Search for the cell housing the specified text and yield its (X, Y) center coordinate. 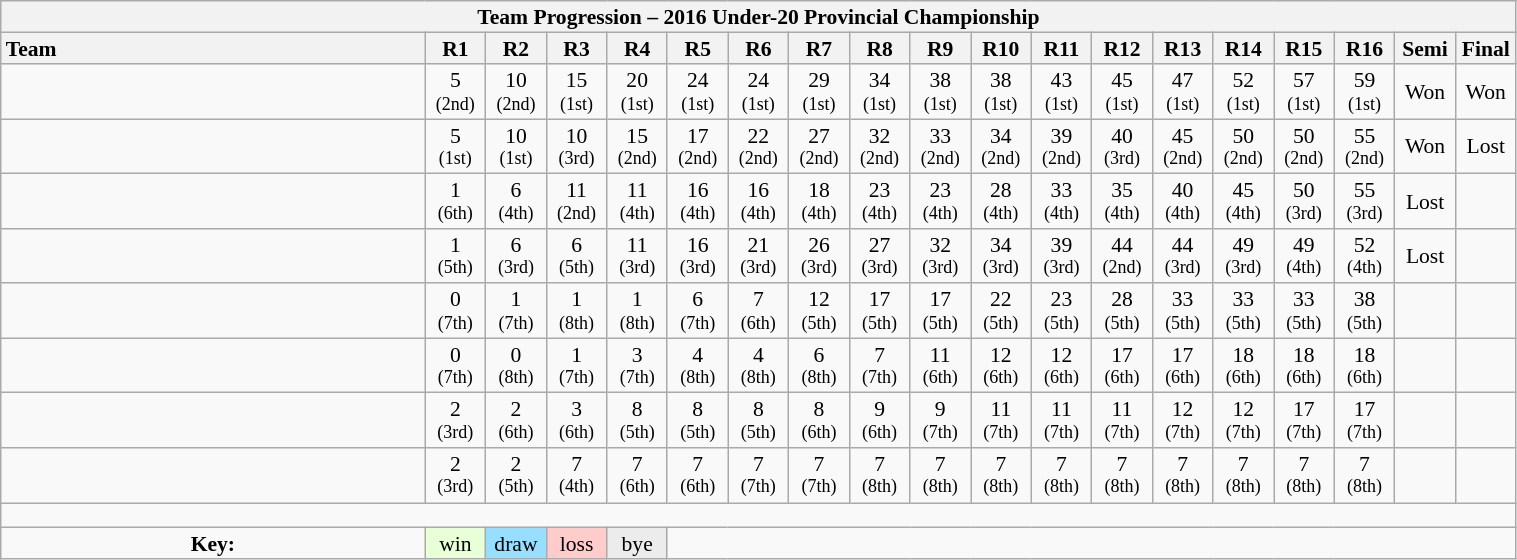
9 (6th) (880, 420)
59 (1st) (1364, 92)
Final (1486, 49)
52 (4th) (1364, 256)
R3 (576, 49)
35 (4th) (1122, 202)
5 (2nd) (456, 92)
33 (4th) (1062, 202)
17 (2nd) (698, 146)
R14 (1244, 49)
7 (4th) (576, 476)
47 (1st) (1182, 92)
R12 (1122, 49)
16 (3rd) (698, 256)
9 (7th) (940, 420)
10 (3rd) (576, 146)
10 (1st) (516, 146)
11 (2nd) (576, 202)
49 (3rd) (1244, 256)
50 (3rd) (1304, 202)
28 (5th) (1122, 312)
5 (1st) (456, 146)
39 (2nd) (1062, 146)
22 (2nd) (758, 146)
18 (4th) (820, 202)
draw (516, 544)
15 (2nd) (638, 146)
2 (6th) (516, 420)
52 (1st) (1244, 92)
R10 (1000, 49)
6 (8th) (820, 366)
R2 (516, 49)
11 (6th) (940, 366)
Key: (213, 544)
32 (3rd) (940, 256)
11 (3rd) (638, 256)
0 (8th) (516, 366)
R4 (638, 49)
bye (638, 544)
loss (576, 544)
40 (3rd) (1122, 146)
27 (2nd) (820, 146)
6 (5th) (576, 256)
44 (2nd) (1122, 256)
40 (4th) (1182, 202)
R1 (456, 49)
11 (4th) (638, 202)
45 (2nd) (1182, 146)
win (456, 544)
R8 (880, 49)
44 (3rd) (1182, 256)
49 (4th) (1304, 256)
29 (1st) (820, 92)
Team (213, 49)
34 (1st) (880, 92)
6 (4th) (516, 202)
10 (2nd) (516, 92)
57 (1st) (1304, 92)
R13 (1182, 49)
15 (1st) (576, 92)
R9 (940, 49)
55 (2nd) (1364, 146)
22 (5th) (1000, 312)
R11 (1062, 49)
6 (3rd) (516, 256)
43 (1st) (1062, 92)
R7 (820, 49)
21 (3rd) (758, 256)
3 (7th) (638, 366)
1 (5th) (456, 256)
R15 (1304, 49)
12 (5th) (820, 312)
38 (5th) (1364, 312)
32 (2nd) (880, 146)
28 (4th) (1000, 202)
45 (1st) (1122, 92)
23 (5th) (1062, 312)
Semi (1426, 49)
55 (3rd) (1364, 202)
20 (1st) (638, 92)
R6 (758, 49)
6 (7th) (698, 312)
8 (6th) (820, 420)
Team Progression – 2016 Under-20 Provincial Championship (758, 17)
45 (4th) (1244, 202)
34 (3rd) (1000, 256)
33 (2nd) (940, 146)
27 (3rd) (880, 256)
2 (5th) (516, 476)
39 (3rd) (1062, 256)
34 (2nd) (1000, 146)
R16 (1364, 49)
1 (6th) (456, 202)
3 (6th) (576, 420)
26 (3rd) (820, 256)
R5 (698, 49)
